Pinpoint the cell where the given text exists, returning its (x, y) midpoint coordinate. 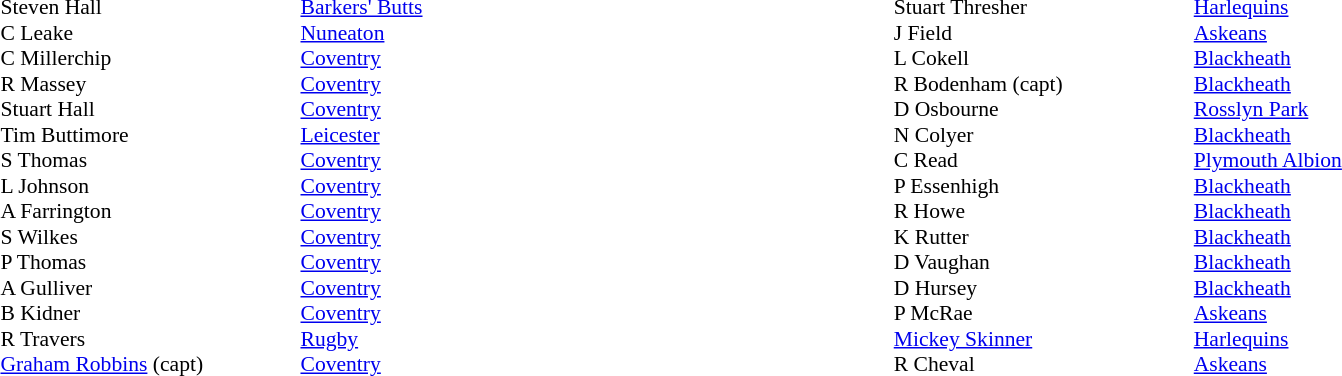
J Field (1044, 33)
C Leake (150, 33)
Nuneaton (361, 33)
Harlequins (1268, 339)
B Kidner (150, 313)
S Thomas (150, 161)
Mickey Skinner (1044, 339)
Leicester (361, 135)
A Gulliver (150, 288)
P Thomas (150, 263)
C Read (1044, 161)
A Farrington (150, 211)
D Vaughan (1044, 263)
R Travers (150, 339)
Stuart Hall (150, 109)
Rugby (361, 339)
Plymouth Albion (1268, 161)
R Howe (1044, 211)
D Hursey (1044, 288)
D Osbourne (1044, 109)
Tim Buttimore (150, 135)
Rosslyn Park (1268, 109)
N Colyer (1044, 135)
L Johnson (150, 186)
P Essenhigh (1044, 186)
L Cokell (1044, 59)
R Massey (150, 84)
C Millerchip (150, 59)
R Bodenham (capt) (1044, 84)
P McRae (1044, 313)
K Rutter (1044, 237)
S Wilkes (150, 237)
